Locate the cell with the specified text and output its (X, Y) center coordinate. 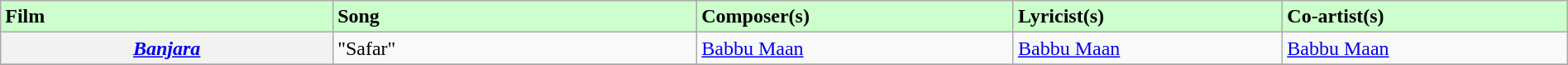
Co-artist(s) (1425, 17)
Banjara (167, 48)
Composer(s) (855, 17)
Song (515, 17)
Film (167, 17)
Lyricist(s) (1148, 17)
"Safar" (515, 48)
